Extract the [X, Y] coordinate from the center of the cell holding the provided text.  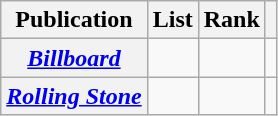
Publication [74, 20]
List [172, 20]
Rolling Stone [74, 96]
Billboard [74, 58]
Rank [232, 20]
